Find where the given text appears and provide that cell's center as (x, y) coordinate. 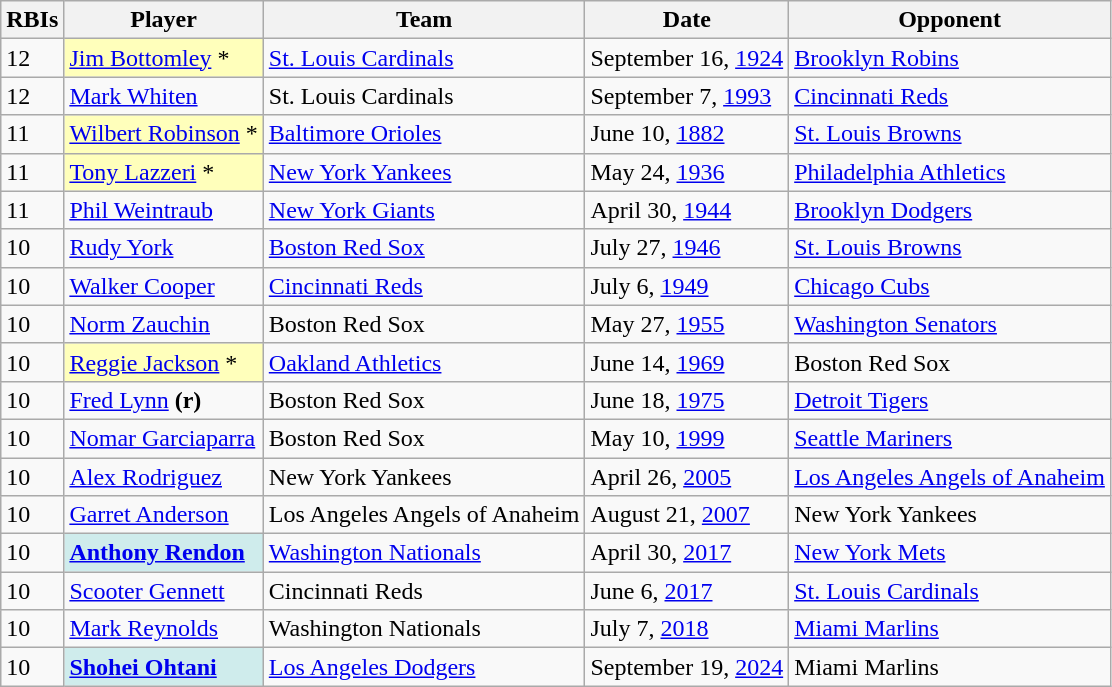
Anthony Rendon (164, 553)
Detroit Tigers (950, 400)
Philadelphia Athletics (950, 172)
Brooklyn Dodgers (950, 210)
Baltimore Orioles (424, 134)
Mark Reynolds (164, 629)
Scooter Gennett (164, 591)
September 16, 1924 (687, 58)
April 30, 1944 (687, 210)
Wilbert Robinson * (164, 134)
Tony Lazzeri * (164, 172)
Player (164, 20)
June 14, 1969 (687, 362)
Seattle Mariners (950, 438)
Oakland Athletics (424, 362)
Shohei Ohtani (164, 667)
September 19, 2024 (687, 667)
Garret Anderson (164, 515)
Los Angeles Dodgers (424, 667)
Norm Zauchin (164, 324)
Date (687, 20)
New York Giants (424, 210)
Rudy York (164, 248)
New York Mets (950, 553)
Chicago Cubs (950, 286)
May 27, 1955 (687, 324)
June 6, 2017 (687, 591)
June 10, 1882 (687, 134)
Opponent (950, 20)
July 27, 1946 (687, 248)
Phil Weintraub (164, 210)
Washington Senators (950, 324)
August 21, 2007 (687, 515)
April 30, 2017 (687, 553)
Fred Lynn (r) (164, 400)
September 7, 1993 (687, 96)
May 10, 1999 (687, 438)
July 7, 2018 (687, 629)
RBIs (32, 20)
Team (424, 20)
Nomar Garciaparra (164, 438)
Mark Whiten (164, 96)
Alex Rodriguez (164, 477)
July 6, 1949 (687, 286)
Brooklyn Robins (950, 58)
Jim Bottomley * (164, 58)
Reggie Jackson * (164, 362)
Walker Cooper (164, 286)
April 26, 2005 (687, 477)
May 24, 1936 (687, 172)
June 18, 1975 (687, 400)
